Output the (x, y) coordinate of the center of the cell containing the given text.  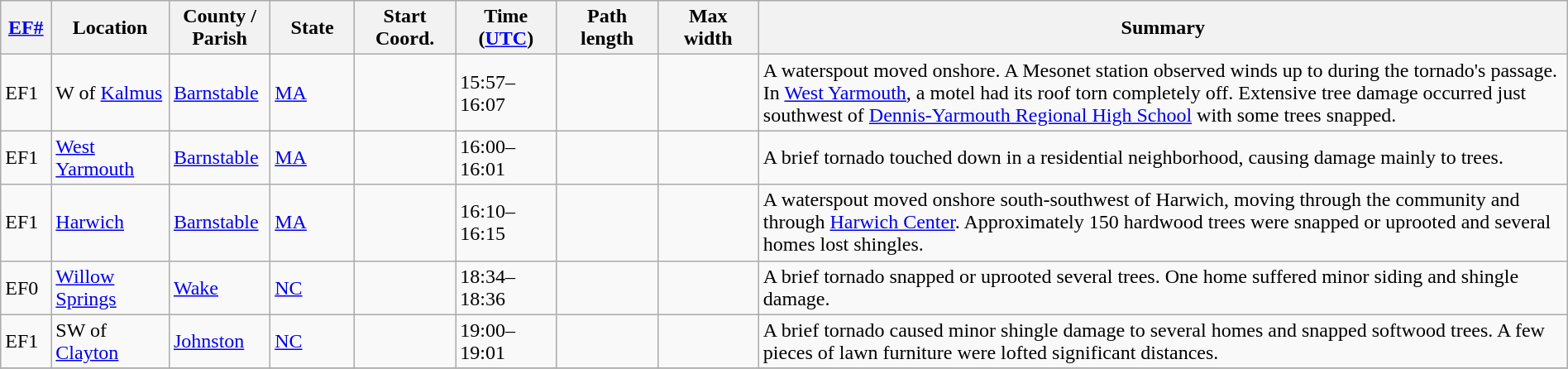
SW of Clayton (111, 341)
Time (UTC) (506, 28)
A brief tornado snapped or uprooted several trees. One home suffered minor siding and shingle damage. (1163, 288)
Willow Springs (111, 288)
State (313, 28)
West Yarmouth (111, 157)
A brief tornado touched down in a residential neighborhood, causing damage mainly to trees. (1163, 157)
Summary (1163, 28)
18:34–18:36 (506, 288)
Max width (708, 28)
16:10–16:15 (506, 223)
EF0 (26, 288)
19:00–19:01 (506, 341)
Start Coord. (405, 28)
W of Kalmus (111, 93)
16:00–16:01 (506, 157)
15:57–16:07 (506, 93)
Location (111, 28)
County / Parish (219, 28)
Path length (607, 28)
Wake (219, 288)
Harwich (111, 223)
Johnston (219, 341)
EF# (26, 28)
